Pinpoint the cell where the given text exists, returning its (X, Y) midpoint coordinate. 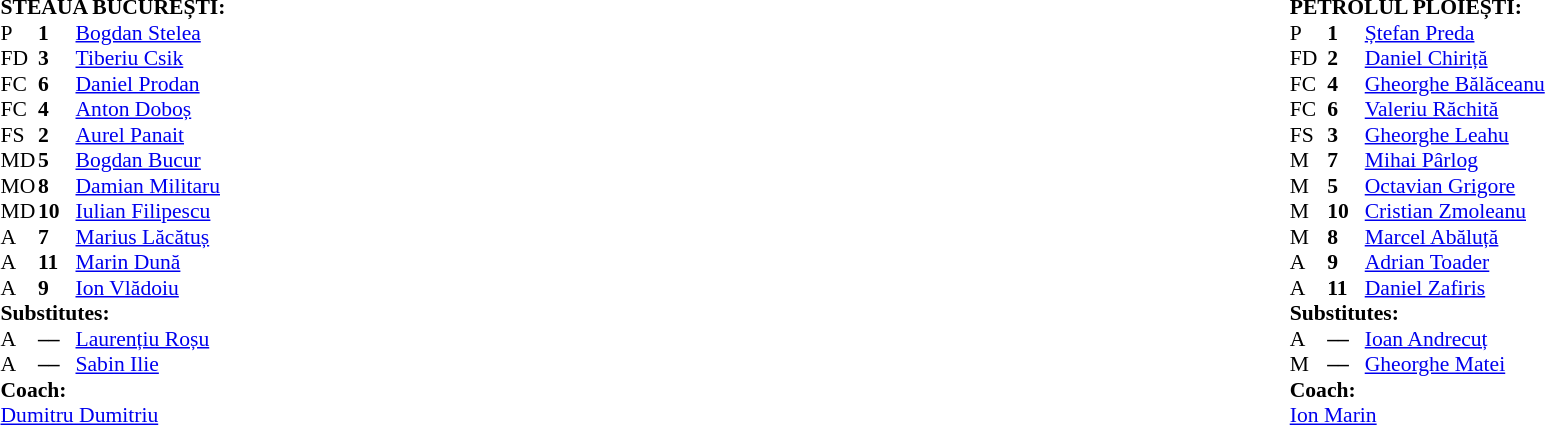
Valeriu Răchită (1455, 109)
Ioan Andrecuț (1455, 339)
Laurențiu Roșu (151, 339)
Mihai Pârlog (1455, 161)
Tiberiu Csik (151, 59)
Bogdan Stelea (151, 33)
Marius Lăcătuș (151, 237)
Gheorghe Leahu (1455, 135)
Aurel Panait (151, 135)
Damian Militaru (151, 186)
Daniel Zafiris (1455, 288)
Octavian Grigore (1455, 186)
Ion Vlădoiu (151, 288)
Daniel Prodan (151, 84)
Bogdan Bucur (151, 161)
Ștefan Preda (1455, 33)
Adrian Toader (1455, 263)
Iulian Filipescu (151, 211)
Cristian Zmoleanu (1455, 211)
MO (19, 186)
Daniel Chiriță (1455, 59)
Marin Dună (151, 263)
Anton Doboș (151, 109)
Gheorghe Bălăceanu (1455, 84)
Sabin Ilie (151, 365)
Marcel Abăluță (1455, 237)
Gheorghe Matei (1455, 365)
